Capture the cell that displays the provided text and extract its [x, y] central coordinate. 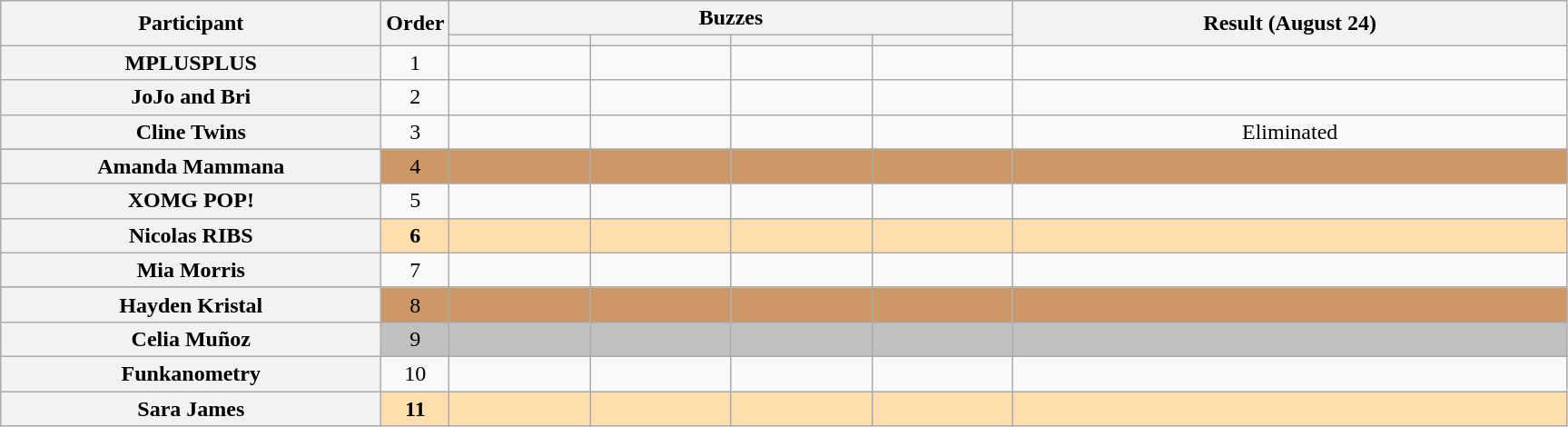
7 [416, 270]
10 [416, 373]
XOMG POP! [191, 201]
Participant [191, 24]
MPLUSPLUS [191, 63]
9 [416, 339]
8 [416, 304]
3 [416, 132]
JoJo and Bri [191, 97]
1 [416, 63]
Result (August 24) [1289, 24]
Hayden Kristal [191, 304]
Amanda Mammana [191, 166]
Nicolas RIBS [191, 235]
Sara James [191, 408]
Mia Morris [191, 270]
Eliminated [1289, 132]
4 [416, 166]
Order [416, 24]
6 [416, 235]
11 [416, 408]
Cline Twins [191, 132]
Funkanometry [191, 373]
Celia Muñoz [191, 339]
5 [416, 201]
2 [416, 97]
Buzzes [731, 18]
